Determine the (X, Y) coordinate at the center of the cell enclosing the given text.  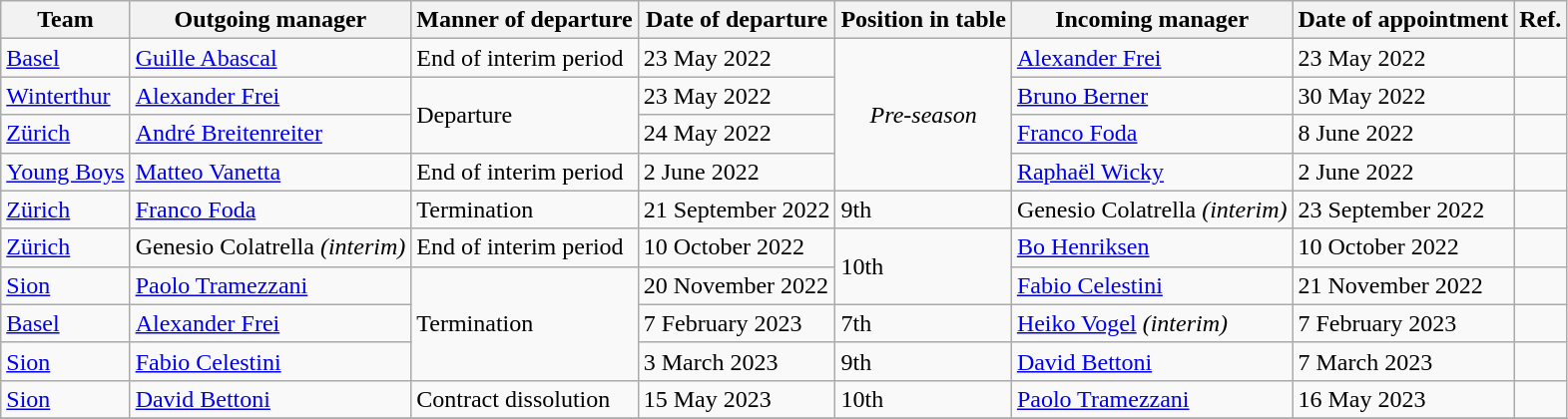
Pre-season (923, 115)
Departure (525, 115)
15 May 2023 (737, 399)
21 November 2022 (1403, 285)
Guille Abascal (270, 58)
21 September 2022 (737, 209)
Raphaël Wicky (1152, 172)
3 March 2023 (737, 361)
24 May 2022 (737, 134)
Winterthur (66, 96)
Date of appointment (1403, 20)
Team (66, 20)
Outgoing manager (270, 20)
20 November 2022 (737, 285)
7th (923, 323)
Bo Henriksen (1152, 247)
Bruno Berner (1152, 96)
André Breitenreiter (270, 134)
Manner of departure (525, 20)
23 September 2022 (1403, 209)
Heiko Vogel (interim) (1152, 323)
16 May 2023 (1403, 399)
Young Boys (66, 172)
7 March 2023 (1403, 361)
Date of departure (737, 20)
Ref. (1541, 20)
Incoming manager (1152, 20)
30 May 2022 (1403, 96)
Position in table (923, 20)
Matteo Vanetta (270, 172)
8 June 2022 (1403, 134)
Contract dissolution (525, 399)
